Return the (x, y) coordinate for the center point of the cell that contains the specified text.  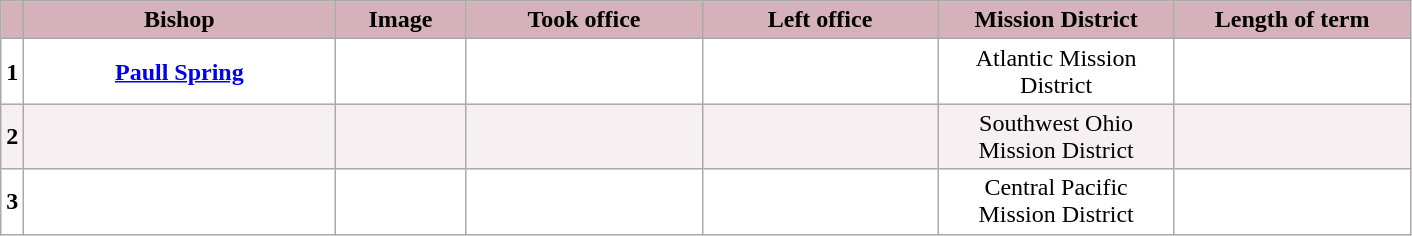
Mission District (1056, 20)
Central Pacific Mission District (1056, 202)
Left office (820, 20)
Length of term (1292, 20)
2 (12, 136)
Bishop (180, 20)
Image (400, 20)
Paull Spring (180, 72)
1 (12, 72)
Atlantic Mission District (1056, 72)
3 (12, 202)
Southwest Ohio Mission District (1056, 136)
Took office (584, 20)
